Return (X, Y) of the center of cell containing provided text 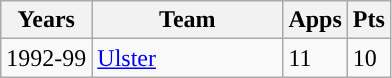
Apps (315, 20)
Ulster (188, 58)
10 (368, 58)
11 (315, 58)
Pts (368, 20)
Team (188, 20)
1992-99 (46, 58)
Years (46, 20)
